Provide the (X, Y) coordinate of the cell's center where the given text is located.  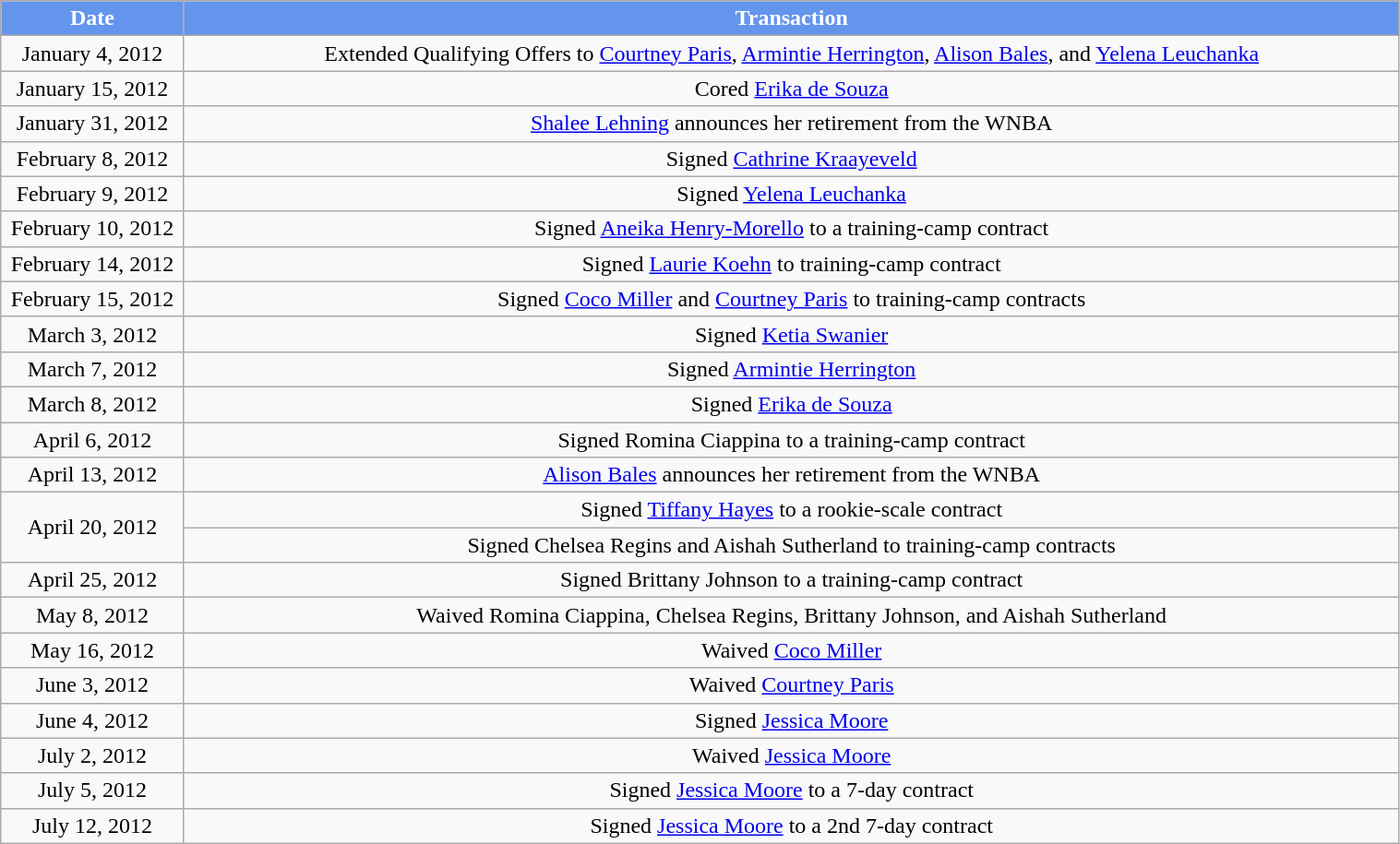
February 9, 2012 (92, 194)
Signed Brittany Johnson to a training-camp contract (792, 580)
Signed Aneika Henry-Morello to a training-camp contract (792, 229)
May 8, 2012 (92, 615)
Signed Jessica Moore to a 2nd 7-day contract (792, 826)
April 20, 2012 (92, 528)
Waived Courtney Paris (792, 685)
April 25, 2012 (92, 580)
January 31, 2012 (92, 124)
June 3, 2012 (92, 685)
Signed Cathrine Kraayeveld (792, 159)
July 2, 2012 (92, 755)
February 14, 2012 (92, 264)
Signed Coco Miller and Courtney Paris to training-camp contracts (792, 299)
March 8, 2012 (92, 404)
January 15, 2012 (92, 89)
Alison Bales announces her retirement from the WNBA (792, 475)
February 10, 2012 (92, 229)
June 4, 2012 (92, 720)
Waived Romina Ciappina, Chelsea Regins, Brittany Johnson, and Aishah Sutherland (792, 615)
April 6, 2012 (92, 440)
January 4, 2012 (92, 53)
Signed Erika de Souza (792, 404)
Signed Jessica Moore (792, 720)
Signed Yelena Leuchanka (792, 194)
Shalee Lehning announces her retirement from the WNBA (792, 124)
May 16, 2012 (92, 650)
July 12, 2012 (92, 826)
Signed Jessica Moore to a 7-day contract (792, 791)
Transaction (792, 18)
Date (92, 18)
Signed Laurie Koehn to training-camp contract (792, 264)
March 3, 2012 (92, 334)
Extended Qualifying Offers to Courtney Paris, Armintie Herrington, Alison Bales, and Yelena Leuchanka (792, 53)
July 5, 2012 (92, 791)
Cored Erika de Souza (792, 89)
February 8, 2012 (92, 159)
Signed Armintie Herrington (792, 369)
Signed Ketia Swanier (792, 334)
Waived Coco Miller (792, 650)
February 15, 2012 (92, 299)
Signed Chelsea Regins and Aishah Sutherland to training-camp contracts (792, 545)
Signed Tiffany Hayes to a rookie-scale contract (792, 510)
April 13, 2012 (92, 475)
Signed Romina Ciappina to a training-camp contract (792, 440)
March 7, 2012 (92, 369)
Waived Jessica Moore (792, 755)
